Find where the given text appears and provide that cell's center as [x, y] coordinate. 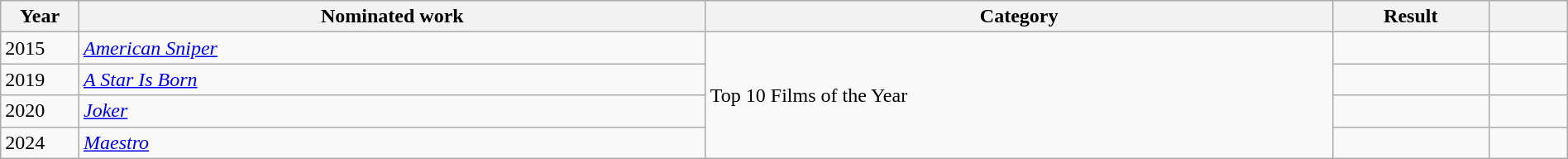
A Star Is Born [392, 79]
Category [1019, 17]
Year [40, 17]
2024 [40, 142]
Joker [392, 111]
American Sniper [392, 48]
2020 [40, 111]
Maestro [392, 142]
2015 [40, 48]
2019 [40, 79]
Top 10 Films of the Year [1019, 95]
Nominated work [392, 17]
Result [1411, 17]
